Detect which cell encompasses the target text, then output its (x, y) center coordinate. 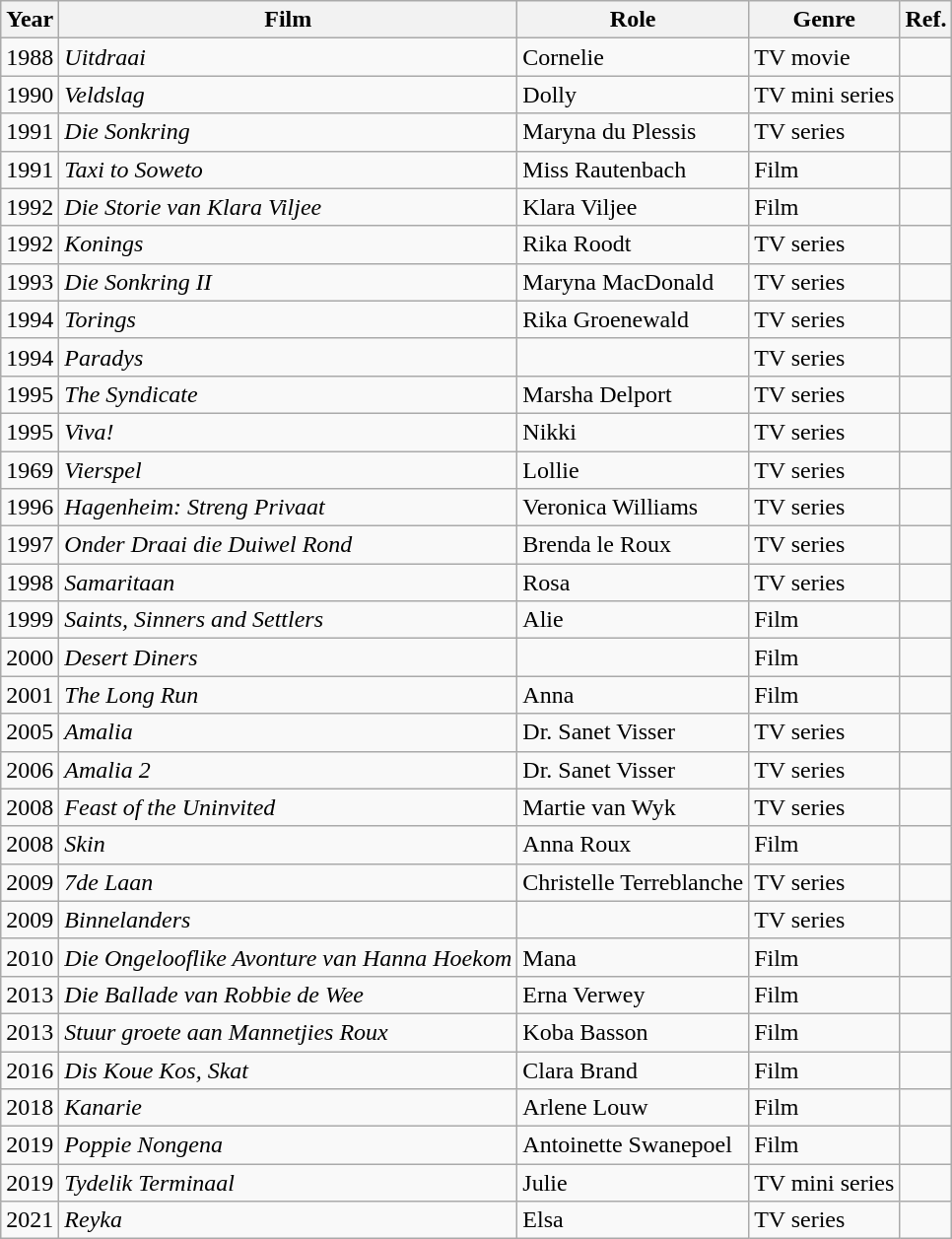
Skin (288, 845)
Maryna du Plessis (633, 132)
Year (30, 20)
1990 (30, 95)
2001 (30, 695)
7de Laan (288, 882)
Die Ongelooflike Avonture van Hanna Hoekom (288, 957)
2010 (30, 957)
Uitdraai (288, 57)
Binnelanders (288, 920)
Julie (633, 1183)
Dis Koue Kos, Skat (288, 1069)
Koba Basson (633, 1032)
Elsa (633, 1220)
Onder Draai die Duiwel Rond (288, 545)
1997 (30, 545)
Genre (824, 20)
Veronica Williams (633, 508)
Konings (288, 244)
Rika Roodt (633, 244)
2021 (30, 1220)
Anna (633, 695)
Rosa (633, 583)
Amalia (288, 732)
1996 (30, 508)
Maryna MacDonald (633, 282)
Dolly (633, 95)
1993 (30, 282)
Feast of the Uninvited (288, 807)
Saints, Sinners and Settlers (288, 620)
Miss Rautenbach (633, 170)
Ref. (926, 20)
Lollie (633, 470)
Martie van Wyk (633, 807)
Role (633, 20)
Die Sonkring (288, 132)
Arlene Louw (633, 1108)
Marsha Delport (633, 394)
Die Ballade van Robbie de Wee (288, 995)
1969 (30, 470)
2006 (30, 770)
Veldslag (288, 95)
Cornelie (633, 57)
The Long Run (288, 695)
Vierspel (288, 470)
1988 (30, 57)
Die Sonkring II (288, 282)
Torings (288, 319)
Alie (633, 620)
Samaritaan (288, 583)
Die Storie van Klara Viljee (288, 207)
Poppie Nongena (288, 1145)
Reyka (288, 1220)
1999 (30, 620)
Kanarie (288, 1108)
Antoinette Swanepoel (633, 1145)
Erna Verwey (633, 995)
Desert Diners (288, 657)
Nikki (633, 432)
2016 (30, 1069)
The Syndicate (288, 394)
2005 (30, 732)
Viva! (288, 432)
Rika Groenewald (633, 319)
Klara Viljee (633, 207)
Hagenheim: Streng Privaat (288, 508)
TV movie (824, 57)
2018 (30, 1108)
Brenda le Roux (633, 545)
Anna Roux (633, 845)
Christelle Terreblanche (633, 882)
Clara Brand (633, 1069)
Paradys (288, 357)
Amalia 2 (288, 770)
Stuur groete aan Mannetjies Roux (288, 1032)
1998 (30, 583)
Tydelik Terminaal (288, 1183)
Mana (633, 957)
Taxi to Soweto (288, 170)
2000 (30, 657)
